Extract the (x, y) coordinate from the center of the cell holding the provided text.  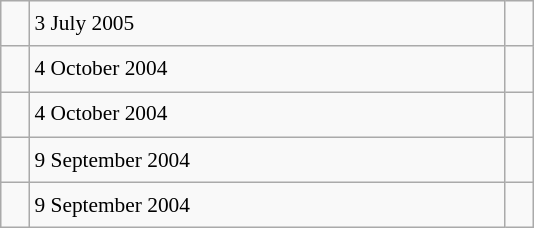
3 July 2005 (268, 24)
